Determine the [X, Y] coordinate at the center of the cell enclosing the given text.  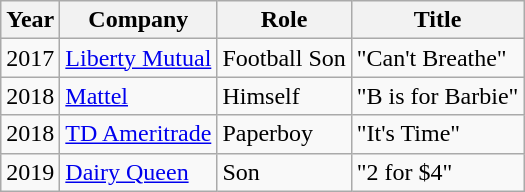
Role [284, 20]
Mattel [138, 96]
"2 for $4" [438, 172]
Year [30, 20]
Son [284, 172]
2017 [30, 58]
2019 [30, 172]
"It's Time" [438, 134]
Himself [284, 96]
Dairy Queen [138, 172]
"Can't Breathe" [438, 58]
Company [138, 20]
Paperboy [284, 134]
"B is for Barbie" [438, 96]
Liberty Mutual [138, 58]
TD Ameritrade [138, 134]
Football Son [284, 58]
Title [438, 20]
